Pinpoint the cell where the given text exists, returning its [X, Y] midpoint coordinate. 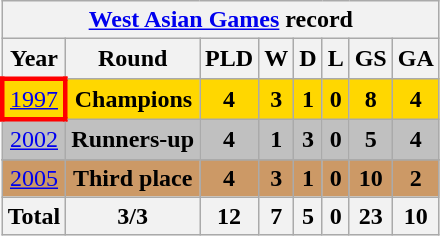
L [336, 59]
1997 [34, 98]
Year [34, 59]
GS [370, 59]
W [276, 59]
2 [416, 178]
PLD [230, 59]
Runners-up [133, 139]
7 [276, 216]
Champions [133, 98]
2002 [34, 139]
8 [370, 98]
GA [416, 59]
Third place [133, 178]
23 [370, 216]
2005 [34, 178]
Round [133, 59]
3/3 [133, 216]
12 [230, 216]
West Asian Games record [220, 20]
Total [34, 216]
D [308, 59]
